Find where the given text appears and provide that cell's center as [X, Y] coordinate. 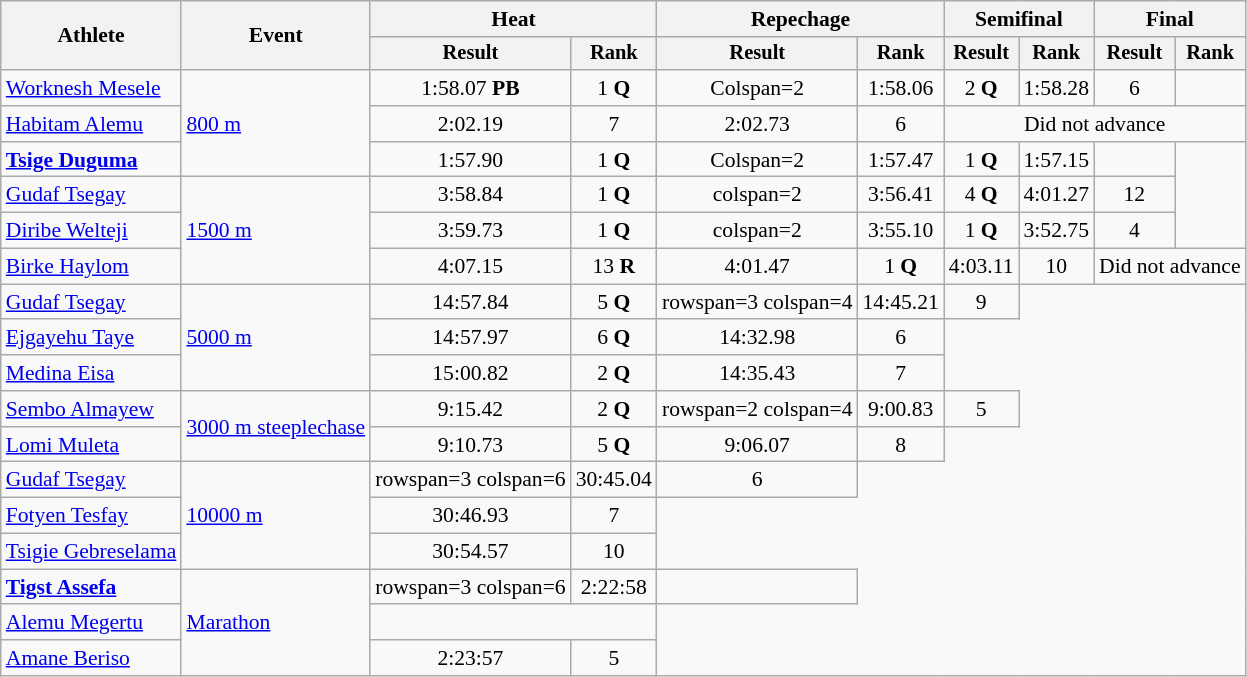
Marathon [276, 622]
3:59.73 [470, 231]
Medina Eisa [92, 373]
4:01.47 [758, 267]
3:52.75 [1056, 231]
2:23:57 [470, 658]
14:32.98 [758, 338]
1:57.47 [901, 160]
1:58.07 PB [470, 88]
9:15.42 [470, 409]
1:58.06 [901, 88]
Sembo Almayew [92, 409]
15:00.82 [470, 373]
1:57.90 [470, 160]
Diribe Welteji [92, 231]
1:58.28 [1056, 88]
4:07.15 [470, 267]
Event [276, 36]
Lomi Muleta [92, 445]
6 Q [614, 338]
Repechage [800, 19]
9:06.07 [758, 445]
Tsige Duguma [92, 160]
14:45.21 [901, 302]
30:54.57 [470, 552]
13 R [614, 267]
Habitam Alemu [92, 124]
3000 m steeplechase [276, 426]
Worknesh Mesele [92, 88]
Birke Haylom [92, 267]
Fotyen Tesfay [92, 516]
4 Q [982, 195]
Alemu Megertu [92, 623]
2:02.19 [470, 124]
Final [1170, 19]
Tigst Assefa [92, 587]
rowspan=3 colspan=4 [758, 302]
9 [982, 302]
4:03.11 [982, 267]
3:56.41 [901, 195]
14:35.43 [758, 373]
12 [1134, 195]
1:57.15 [1056, 160]
9:00.83 [901, 409]
5000 m [276, 338]
rowspan=2 colspan=4 [758, 409]
Heat [514, 19]
4 [1134, 231]
Tsigie Gebreselama [92, 552]
Semifinal [1019, 19]
3:55.10 [901, 231]
4:01.27 [1056, 195]
800 m [276, 124]
8 [901, 445]
30:46.93 [470, 516]
Amane Beriso [92, 658]
9:10.73 [470, 445]
Athlete [92, 36]
1500 m [276, 230]
2:22:58 [614, 587]
14:57.84 [470, 302]
Ejgayehu Taye [92, 338]
10000 m [276, 516]
30:45.04 [614, 480]
3:58.84 [470, 195]
2:02.73 [758, 124]
14:57.97 [470, 338]
